Provide the (x, y) coordinate of the cell's center where the given text is located.  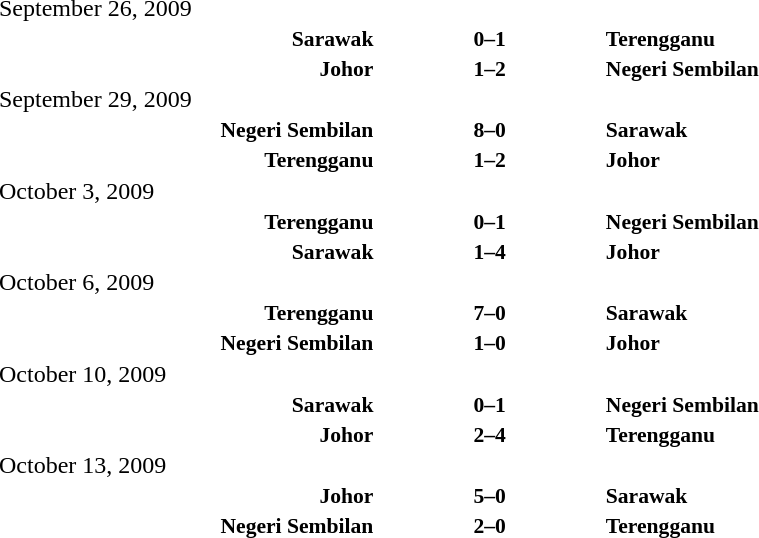
2–4 (489, 434)
5–0 (489, 496)
8–0 (489, 130)
1–0 (489, 343)
1–4 (489, 252)
7–0 (489, 313)
